Return [x, y] of the center of cell containing provided text 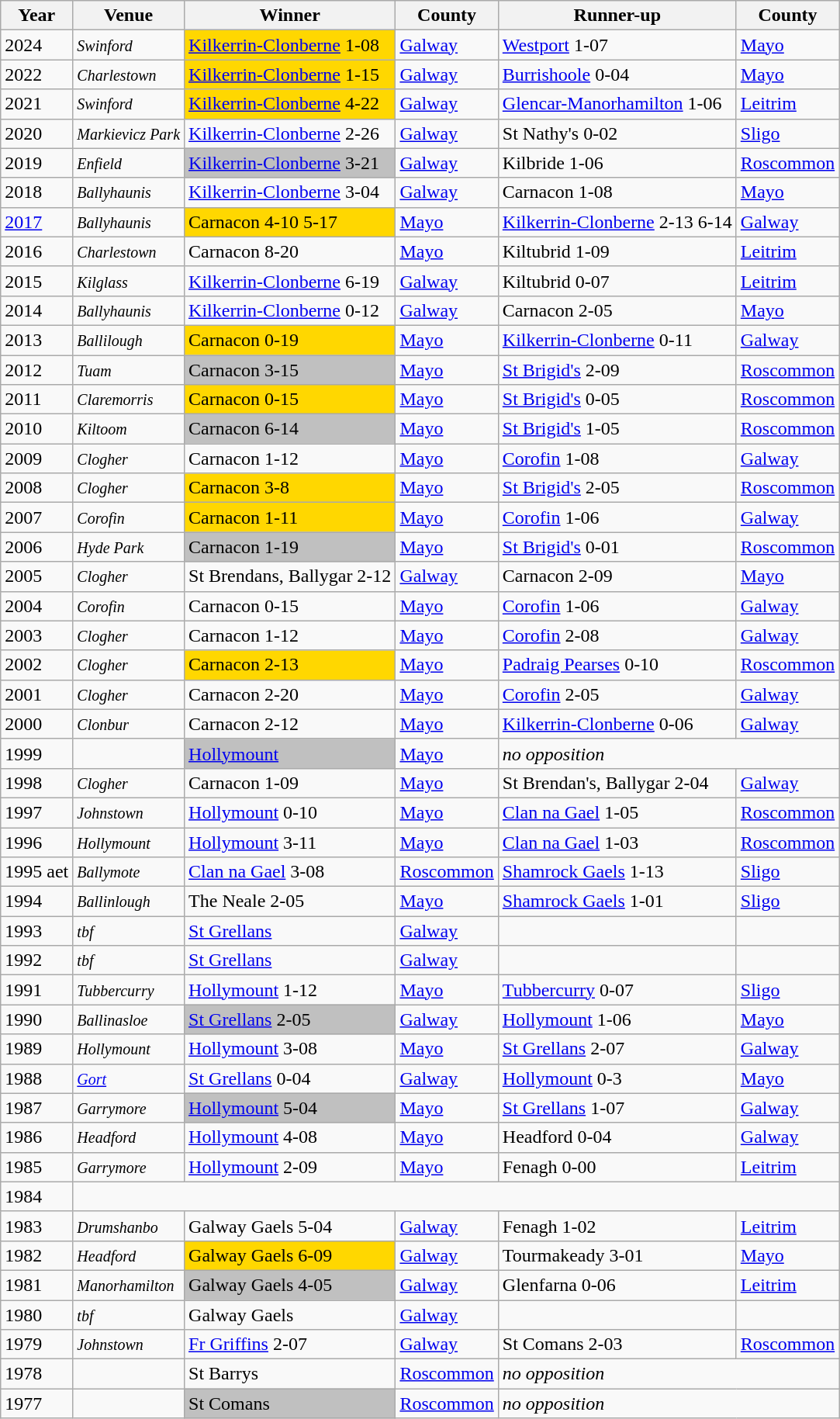
Manorhamilton [129, 1285]
1996 [37, 842]
Fenagh 0-00 [617, 1167]
Galway Gaels [290, 1315]
Westport 1-07 [617, 45]
St Barrys [290, 1374]
Shamrock Gaels 1-01 [617, 902]
Drumshanbo [129, 1226]
Hollymount 3-08 [290, 1049]
St Brigid's 1-05 [617, 429]
Kilkerrin-Clonberne 0-12 [290, 310]
St Grellans 2-07 [617, 1049]
1986 [37, 1137]
Carnacon 2-20 [290, 694]
2009 [37, 459]
Carnacon 8-20 [290, 251]
1992 [37, 960]
Galway Gaels 6-09 [290, 1255]
Galway Gaels 5-04 [290, 1226]
2004 [37, 606]
1989 [37, 1049]
Markievicz Park [129, 133]
Carnacon 1-11 [290, 517]
Kilkerrin-Clonberne 1-08 [290, 45]
Corofin 2-08 [617, 635]
St Grellans 0-04 [290, 1078]
1994 [37, 902]
1978 [37, 1374]
St Nathy's 0-02 [617, 133]
Clan na Gael 3-08 [290, 872]
1995 aet [37, 872]
St Brigid's 0-01 [617, 547]
Tuam [129, 370]
Hollymount 4-08 [290, 1137]
Venue [129, 16]
St Brigid's 2-09 [617, 370]
Gort [129, 1078]
St Brendans, Ballygar 2-12 [290, 576]
1983 [37, 1226]
2016 [37, 251]
2013 [37, 340]
2002 [37, 665]
Clan na Gael 1-03 [617, 842]
Carnacon 1-08 [617, 192]
Kilkerrin-Clonberne 0-11 [617, 340]
Carnacon 2-09 [617, 576]
Corofin 1-08 [617, 459]
Ballinasloe [129, 1019]
Fenagh 1-02 [617, 1226]
Hyde Park [129, 547]
1987 [37, 1108]
2014 [37, 310]
1997 [37, 812]
1999 [37, 753]
2020 [37, 133]
Hollymount 0-3 [617, 1078]
St Brigid's 2-05 [617, 488]
Tourmakeady 3-01 [617, 1255]
2021 [37, 104]
St Brendan's, Ballygar 2-04 [617, 783]
Headford 0-04 [617, 1137]
Kilkerrin-Clonberne 2-13 6-14 [617, 222]
Carnacon 2-13 [290, 665]
Carnacon 2-05 [617, 310]
2008 [37, 488]
Shamrock Gaels 1-13 [617, 872]
Carnacon 2-12 [290, 724]
1988 [37, 1078]
2024 [37, 45]
Ballymote [129, 872]
Kilkerrin-Clonberne 2-26 [290, 133]
Carnacon 4-10 5-17 [290, 222]
1985 [37, 1167]
2015 [37, 281]
Hollymount 1-12 [290, 990]
Corofin 2-05 [617, 694]
2003 [37, 635]
Kilkerrin-Clonberne 4-22 [290, 104]
Kilkerrin-Clonberne 6-19 [290, 281]
Hollymount 3-11 [290, 842]
2006 [37, 547]
2007 [37, 517]
Fr Griffins 2-07 [290, 1345]
Glencar-Manorhamilton 1-06 [617, 104]
Winner [290, 16]
2019 [37, 163]
St Brigid's 0-05 [617, 400]
Ballinlough [129, 902]
2012 [37, 370]
2005 [37, 576]
Padraig Pearses 0-10 [617, 665]
Kilbride 1-06 [617, 163]
1991 [37, 990]
Carnacon 0-19 [290, 340]
2010 [37, 429]
Clan na Gael 1-05 [617, 812]
Carnacon 1-09 [290, 783]
Kilglass [129, 281]
Hollymount 5-04 [290, 1108]
St Comans 2-03 [617, 1345]
Kiltubrid 1-09 [617, 251]
Tubbercurry [129, 990]
Ballilough [129, 340]
Claremorris [129, 400]
St Comans [290, 1403]
Hollymount 0-10 [290, 812]
1990 [37, 1019]
Carnacon 1-19 [290, 547]
Year [37, 16]
Burrishoole 0-04 [617, 74]
1998 [37, 783]
2011 [37, 400]
Hollymount 1-06 [617, 1019]
Kilkerrin-Clonberne 3-04 [290, 192]
The Neale 2-05 [290, 902]
Kilkerrin-Clonberne 1-15 [290, 74]
2017 [37, 222]
Tubbercurry 0-07 [617, 990]
Kilkerrin-Clonberne 3-21 [290, 163]
Glenfarna 0-06 [617, 1285]
1982 [37, 1255]
Kilkerrin-Clonberne 0-06 [617, 724]
1993 [37, 931]
1980 [37, 1315]
2001 [37, 694]
Kiltubrid 0-07 [617, 281]
Hollymount 2-09 [290, 1167]
2022 [37, 74]
Runner-up [617, 16]
Carnacon 3-15 [290, 370]
1984 [37, 1196]
Clonbur [129, 724]
1977 [37, 1403]
Carnacon 6-14 [290, 429]
2000 [37, 724]
Kiltoom [129, 429]
St Grellans 1-07 [617, 1108]
Galway Gaels 4-05 [290, 1285]
1981 [37, 1285]
Carnacon 3-8 [290, 488]
1979 [37, 1345]
St Grellans 2-05 [290, 1019]
Enfield [129, 163]
2018 [37, 192]
